Identify which cell holds the provided text, then report its (x, y) central coordinate. 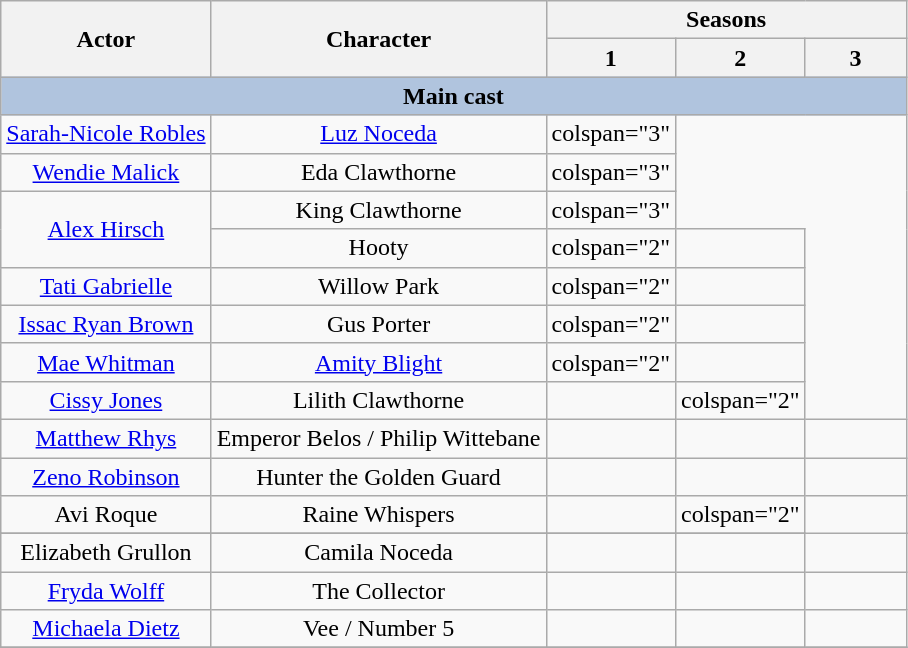
Wendie Malick (106, 172)
King Clawthorne (378, 210)
The Collector (378, 591)
Vee / Number 5 (378, 629)
Raine Whispers (378, 515)
Gus Porter (378, 324)
Lilith Clawthorne (378, 400)
Sarah-Nicole Robles (106, 134)
Actor (106, 39)
Elizabeth Grullon (106, 553)
Avi Roque (106, 515)
Issac Ryan Brown (106, 324)
Willow Park (378, 286)
Amity Blight (378, 362)
Matthew Rhys (106, 438)
Seasons (726, 20)
Mae Whitman (106, 362)
3 (856, 58)
Michaela Dietz (106, 629)
Cissy Jones (106, 400)
1 (611, 58)
Hooty (378, 248)
Character (378, 39)
2 (741, 58)
Alex Hirsch (106, 229)
Emperor Belos / Philip Wittebane (378, 438)
Main cast (454, 96)
Camila Noceda (378, 553)
Tati Gabrielle (106, 286)
Hunter the Golden Guard (378, 477)
Luz Noceda (378, 134)
Zeno Robinson (106, 477)
Eda Clawthorne (378, 172)
Fryda Wolff (106, 591)
